Scan for the cell matching the given text and deliver its (x, y) coordinate at center. 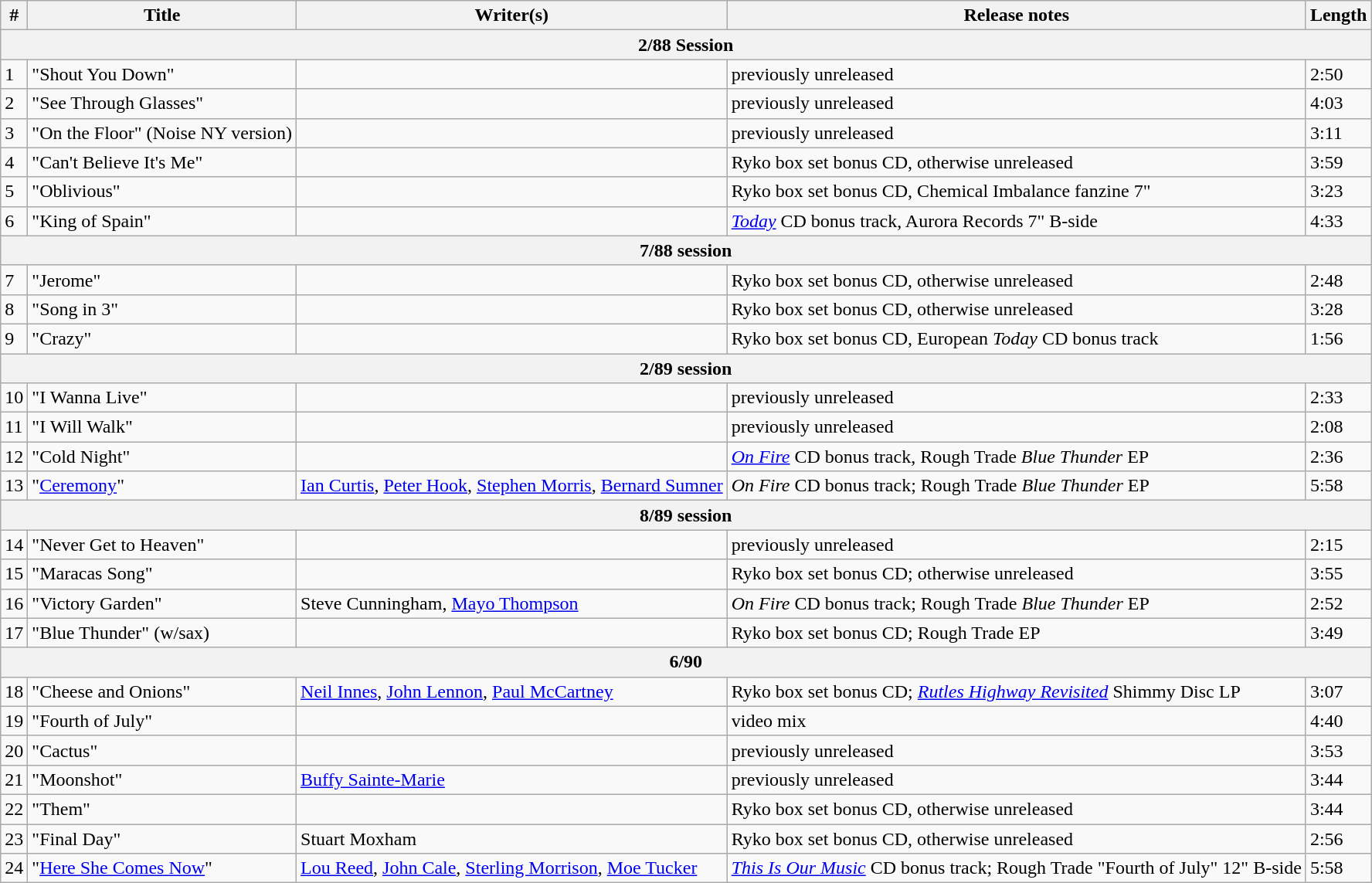
"On the Floor" (Noise NY version) (162, 133)
"Ceremony" (162, 486)
12 (14, 457)
3:28 (1338, 309)
video mix (1017, 721)
2/88 Session (686, 45)
Steve Cunningham, Mayo Thompson (512, 603)
"Never Get to Heaven" (162, 545)
On Fire CD bonus track, Rough Trade Blue Thunder EP (1017, 457)
Ryko box set bonus CD; otherwise unreleased (1017, 574)
8 (14, 309)
9 (14, 338)
18 (14, 691)
Lou Reed, John Cale, Sterling Morrison, Moe Tucker (512, 868)
"King of Spain" (162, 221)
1:56 (1338, 338)
Neil Innes, John Lennon, Paul McCartney (512, 691)
6/90 (686, 662)
"Cold Night" (162, 457)
Ryko box set bonus CD, European Today CD bonus track (1017, 338)
Ryko box set bonus CD; Rough Trade EP (1017, 633)
6 (14, 221)
"See Through Glasses" (162, 104)
"Here She Comes Now" (162, 868)
4 (14, 162)
Ryko box set bonus CD, Chemical Imbalance fanzine 7" (1017, 192)
11 (14, 427)
Ryko box set bonus CD; Rutles Highway Revisited Shimmy Disc LP (1017, 691)
2:15 (1338, 545)
24 (14, 868)
"Can't Believe It's Me" (162, 162)
"Them" (162, 809)
2:52 (1338, 603)
13 (14, 486)
5 (14, 192)
7 (14, 280)
Stuart Moxham (512, 838)
# (14, 15)
Buffy Sainte-Marie (512, 779)
2:08 (1338, 427)
"Oblivious" (162, 192)
Today CD bonus track, Aurora Records 7" B-side (1017, 221)
3:23 (1338, 192)
10 (14, 398)
1 (14, 74)
2/89 session (686, 368)
This Is Our Music CD bonus track; Rough Trade "Fourth of July" 12" B-side (1017, 868)
23 (14, 838)
3:07 (1338, 691)
"Cactus" (162, 750)
"Jerome" (162, 280)
21 (14, 779)
2:56 (1338, 838)
19 (14, 721)
"Shout You Down" (162, 74)
"Crazy" (162, 338)
3:49 (1338, 633)
8/89 session (686, 515)
14 (14, 545)
16 (14, 603)
17 (14, 633)
"Song in 3" (162, 309)
3:53 (1338, 750)
3:55 (1338, 574)
Ian Curtis, Peter Hook, Stephen Morris, Bernard Sumner (512, 486)
"Final Day" (162, 838)
4:40 (1338, 721)
"Victory Garden" (162, 603)
3:59 (1338, 162)
15 (14, 574)
2:33 (1338, 398)
Title (162, 15)
"Cheese and Onions" (162, 691)
2:36 (1338, 457)
4:33 (1338, 221)
20 (14, 750)
22 (14, 809)
Length (1338, 15)
7/88 session (686, 250)
"I Wanna Live" (162, 398)
2:48 (1338, 280)
2 (14, 104)
Release notes (1017, 15)
3 (14, 133)
Writer(s) (512, 15)
"Blue Thunder" (w/sax) (162, 633)
2:50 (1338, 74)
"Moonshot" (162, 779)
"Maracas Song" (162, 574)
"Fourth of July" (162, 721)
"I Will Walk" (162, 427)
3:11 (1338, 133)
4:03 (1338, 104)
